For the text-containing cell, return its midpoint in (X, Y) coordinate format. 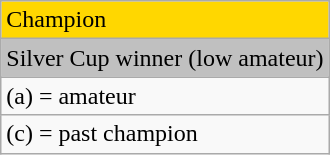
Champion (165, 20)
(c) = past champion (165, 134)
(a) = amateur (165, 96)
Silver Cup winner (low amateur) (165, 58)
